Locate the cell with the specified text and output its [X, Y] center coordinate. 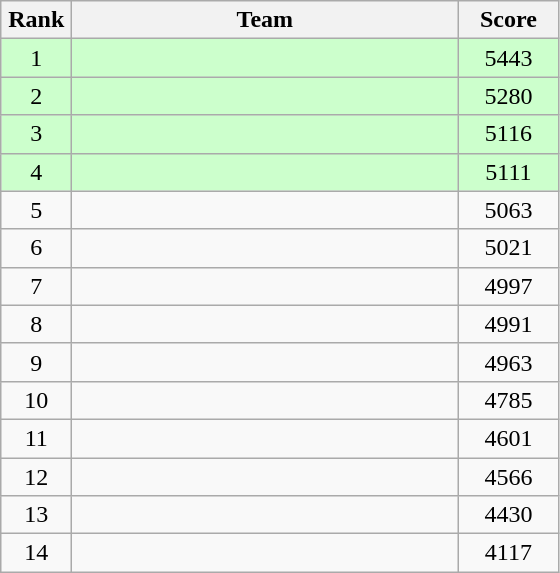
4117 [508, 553]
5111 [508, 172]
4 [36, 172]
8 [36, 324]
10 [36, 400]
2 [36, 96]
13 [36, 515]
Team [265, 20]
Score [508, 20]
5021 [508, 248]
4785 [508, 400]
9 [36, 362]
Rank [36, 20]
4997 [508, 286]
5116 [508, 134]
11 [36, 438]
5280 [508, 96]
5063 [508, 210]
5443 [508, 58]
3 [36, 134]
7 [36, 286]
6 [36, 248]
12 [36, 477]
4430 [508, 515]
1 [36, 58]
5 [36, 210]
4566 [508, 477]
14 [36, 553]
4963 [508, 362]
4601 [508, 438]
4991 [508, 324]
